Extract the (x, y) coordinate from the center of the cell holding the provided text.  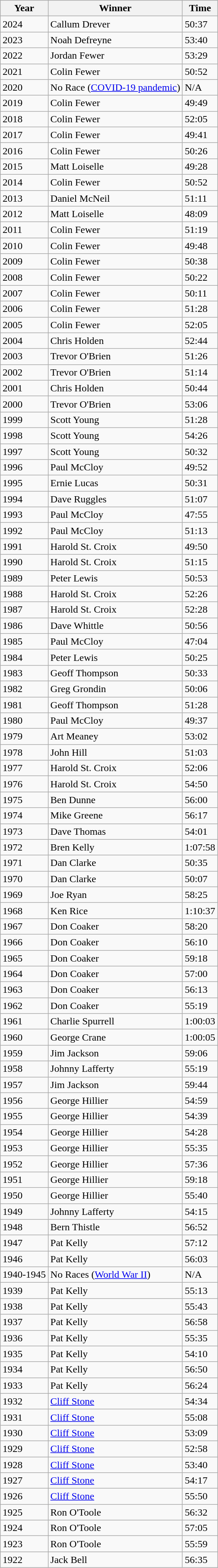
1993 (24, 515)
1957 (24, 1085)
1938 (24, 1306)
2004 (24, 341)
Jordan Fewer (115, 56)
55:40 (200, 1195)
2020 (24, 87)
Greg Grondin (115, 689)
1930 (24, 1433)
1971 (24, 863)
1973 (24, 831)
No Races (World War II) (115, 1275)
53:02 (200, 737)
2021 (24, 72)
2013 (24, 198)
1979 (24, 737)
2008 (24, 277)
1924 (24, 1528)
50:44 (200, 388)
51:14 (200, 372)
2019 (24, 103)
55:50 (200, 1496)
2012 (24, 214)
54:34 (200, 1401)
John Hill (115, 752)
1978 (24, 752)
1992 (24, 531)
54:50 (200, 784)
1977 (24, 768)
No Race (COVID-19 pandemic) (115, 87)
Art Meaney (115, 737)
Dave Whittle (115, 626)
1947 (24, 1243)
59:06 (200, 1053)
54:15 (200, 1212)
47:04 (200, 641)
50:31 (200, 483)
1962 (24, 1006)
57:00 (200, 974)
51:03 (200, 752)
2010 (24, 246)
1963 (24, 990)
Callum Drever (115, 24)
56:03 (200, 1259)
1933 (24, 1385)
56:58 (200, 1322)
50:33 (200, 673)
George Crane (115, 1037)
1976 (24, 784)
1961 (24, 1021)
53:09 (200, 1433)
2022 (24, 56)
1968 (24, 910)
Mike Greene (115, 816)
59:44 (200, 1085)
1959 (24, 1053)
1923 (24, 1544)
51:19 (200, 230)
50:11 (200, 293)
52:58 (200, 1449)
1936 (24, 1338)
49:41 (200, 135)
51:13 (200, 531)
54:01 (200, 831)
Time (200, 8)
53:06 (200, 404)
52:26 (200, 594)
56:32 (200, 1512)
1983 (24, 673)
2023 (24, 40)
56:24 (200, 1385)
2005 (24, 325)
Bren Kelly (115, 847)
2011 (24, 230)
2014 (24, 182)
Year (24, 8)
2007 (24, 293)
1975 (24, 800)
1981 (24, 705)
1988 (24, 594)
1925 (24, 1512)
1969 (24, 895)
Noah Defreyne (115, 40)
56:35 (200, 1560)
55:08 (200, 1417)
1985 (24, 641)
58:25 (200, 895)
1:10:37 (200, 910)
Bern Thistle (115, 1227)
2003 (24, 356)
Jack Bell (115, 1560)
1967 (24, 926)
1931 (24, 1417)
1928 (24, 1464)
49:49 (200, 103)
1935 (24, 1354)
1934 (24, 1370)
49:37 (200, 721)
52:28 (200, 610)
1991 (24, 547)
2017 (24, 135)
1995 (24, 483)
1980 (24, 721)
51:15 (200, 562)
Ben Dunne (115, 800)
1996 (24, 467)
1987 (24, 610)
1960 (24, 1037)
1950 (24, 1195)
1986 (24, 626)
57:12 (200, 1243)
1972 (24, 847)
1932 (24, 1401)
49:52 (200, 467)
Dave Ruggles (115, 499)
54:10 (200, 1354)
Dave Thomas (115, 831)
1926 (24, 1496)
54:26 (200, 435)
1939 (24, 1291)
50:35 (200, 863)
Joe Ryan (115, 895)
1952 (24, 1164)
49:28 (200, 166)
49:48 (200, 246)
1964 (24, 974)
1940-1945 (24, 1275)
1:00:05 (200, 1037)
55:43 (200, 1306)
1997 (24, 451)
50:53 (200, 578)
52:06 (200, 768)
1966 (24, 942)
1927 (24, 1481)
1974 (24, 816)
Winner (115, 8)
53:29 (200, 56)
1956 (24, 1101)
54:17 (200, 1481)
Ken Rice (115, 910)
56:00 (200, 800)
1989 (24, 578)
Charlie Spurrell (115, 1021)
Ernie Lucas (115, 483)
2018 (24, 119)
51:07 (200, 499)
56:13 (200, 990)
54:59 (200, 1101)
2006 (24, 309)
55:13 (200, 1291)
54:39 (200, 1116)
1999 (24, 420)
50:06 (200, 689)
56:17 (200, 816)
1:07:58 (200, 847)
58:20 (200, 926)
2015 (24, 166)
1929 (24, 1449)
1954 (24, 1132)
1982 (24, 689)
56:10 (200, 942)
1965 (24, 958)
1922 (24, 1560)
50:56 (200, 626)
47:55 (200, 515)
2002 (24, 372)
1990 (24, 562)
55:59 (200, 1544)
1955 (24, 1116)
1951 (24, 1180)
50:22 (200, 277)
1937 (24, 1322)
54:28 (200, 1132)
50:32 (200, 451)
1948 (24, 1227)
2001 (24, 388)
51:26 (200, 356)
56:52 (200, 1227)
2000 (24, 404)
50:25 (200, 657)
48:09 (200, 214)
50:37 (200, 24)
57:05 (200, 1528)
1994 (24, 499)
2024 (24, 24)
1949 (24, 1212)
1946 (24, 1259)
51:11 (200, 198)
2016 (24, 151)
1953 (24, 1148)
49:50 (200, 547)
1:00:03 (200, 1021)
1958 (24, 1069)
1984 (24, 657)
57:36 (200, 1164)
2009 (24, 262)
1970 (24, 879)
Daniel McNeil (115, 198)
50:26 (200, 151)
1998 (24, 435)
50:07 (200, 879)
50:38 (200, 262)
56:50 (200, 1370)
52:44 (200, 341)
